Search for the cell housing the specified text and yield its (x, y) center coordinate. 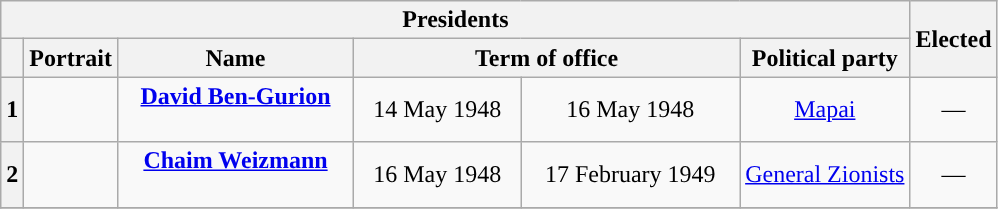
Political party (825, 58)
Name (235, 58)
Term of office (547, 58)
17 February 1949 (630, 174)
Mapai (825, 110)
David Ben-Gurion (235, 110)
14 May 1948 (438, 110)
1 (12, 110)
Elected (954, 39)
General Zionists (825, 174)
Portrait (71, 58)
Chaim Weizmann (235, 174)
2 (12, 174)
Presidents (456, 20)
